From the cell containing the given text, extract its center point as (x, y) coordinate. 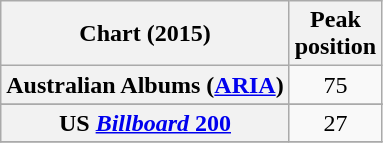
US Billboard 200 (145, 123)
Australian Albums (ARIA) (145, 85)
Chart (2015) (145, 34)
27 (335, 123)
Peak position (335, 34)
75 (335, 85)
